Scan for the cell matching the given text and deliver its (x, y) coordinate at center. 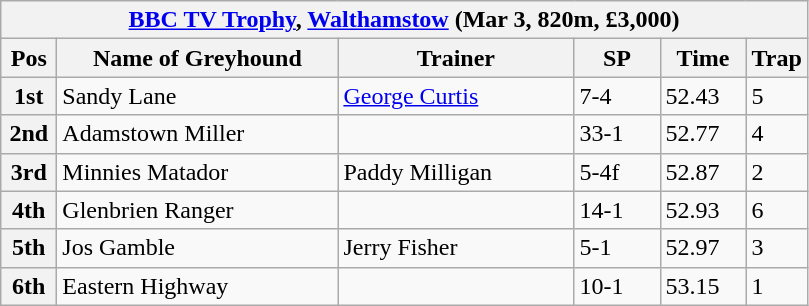
52.87 (703, 172)
Time (703, 58)
Glenbrien Ranger (198, 210)
Trainer (456, 58)
6th (29, 286)
Trap (776, 58)
4 (776, 134)
14-1 (617, 210)
Pos (29, 58)
Name of Greyhound (198, 58)
4th (29, 210)
5-1 (617, 248)
SP (617, 58)
5th (29, 248)
5 (776, 96)
7-4 (617, 96)
2nd (29, 134)
Adamstown Miller (198, 134)
Jerry Fisher (456, 248)
Jos Gamble (198, 248)
52.97 (703, 248)
Paddy Milligan (456, 172)
10-1 (617, 286)
2 (776, 172)
Minnies Matador (198, 172)
6 (776, 210)
52.43 (703, 96)
3rd (29, 172)
1st (29, 96)
BBC TV Trophy, Walthamstow (Mar 3, 820m, £3,000) (404, 20)
Sandy Lane (198, 96)
53.15 (703, 286)
52.93 (703, 210)
George Curtis (456, 96)
33-1 (617, 134)
3 (776, 248)
Eastern Highway (198, 286)
52.77 (703, 134)
5-4f (617, 172)
1 (776, 286)
